Output the [x, y] coordinate of the center of the cell containing the given text.  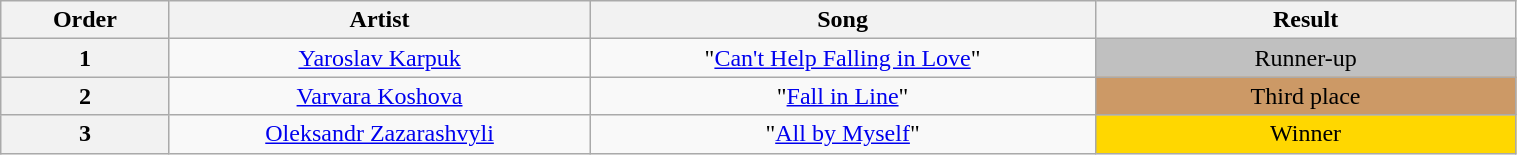
1 [85, 58]
Varvara Koshova [380, 96]
"Can't Help Falling in Love" [842, 58]
"Fall in Line" [842, 96]
"All by Myself" [842, 134]
Song [842, 20]
Third place [1306, 96]
Winner [1306, 134]
Oleksandr Zazarashvyli [380, 134]
2 [85, 96]
Result [1306, 20]
Artist [380, 20]
Yaroslav Karpuk [380, 58]
Order [85, 20]
Runner-up [1306, 58]
3 [85, 134]
